Return (x, y) of the center of cell containing provided text 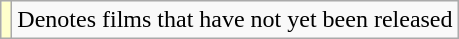
Denotes films that have not yet been released (235, 20)
